Identify which cell holds the provided text, then report its [X, Y] central coordinate. 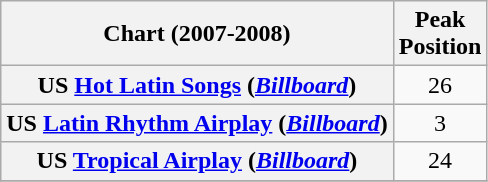
3 [440, 123]
US Tropical Airplay (Billboard) [197, 161]
Chart (2007-2008) [197, 34]
US Latin Rhythm Airplay (Billboard) [197, 123]
US Hot Latin Songs (Billboard) [197, 85]
Peak Position [440, 34]
24 [440, 161]
26 [440, 85]
